Scan for the cell matching the given text and deliver its (X, Y) coordinate at center. 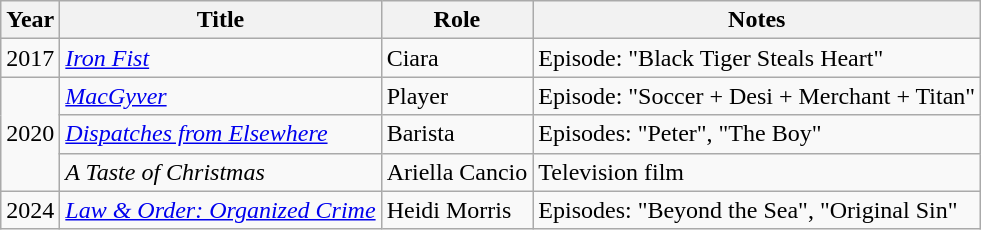
A Taste of Christmas (220, 172)
Episode: "Black Tiger Steals Heart" (757, 58)
Television film (757, 172)
2024 (30, 210)
Episode: "Soccer + Desi + Merchant + Titan" (757, 96)
Law & Order: Organized Crime (220, 210)
Title (220, 20)
Ariella Cancio (457, 172)
Notes (757, 20)
MacGyver (220, 96)
Episodes: "Peter", "The Boy" (757, 134)
Player (457, 96)
Year (30, 20)
Role (457, 20)
Dispatches from Elsewhere (220, 134)
Iron Fist (220, 58)
Episodes: "Beyond the Sea", "Original Sin" (757, 210)
2017 (30, 58)
Heidi Morris (457, 210)
2020 (30, 134)
Ciara (457, 58)
Barista (457, 134)
